Scan for the cell matching the given text and deliver its [X, Y] coordinate at center. 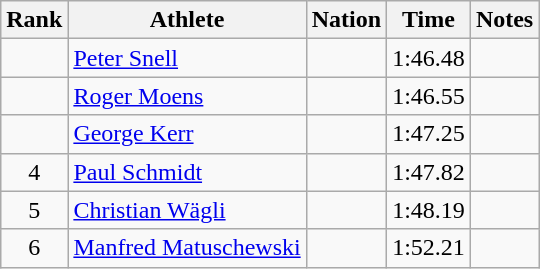
Christian Wägli [187, 210]
1:52.21 [429, 248]
Athlete [187, 20]
Roger Moens [187, 96]
Rank [34, 20]
1:47.82 [429, 172]
Time [429, 20]
1:47.25 [429, 134]
Nation [346, 20]
Peter Snell [187, 58]
1:48.19 [429, 210]
George Kerr [187, 134]
Notes [504, 20]
Paul Schmidt [187, 172]
5 [34, 210]
4 [34, 172]
Manfred Matuschewski [187, 248]
6 [34, 248]
1:46.55 [429, 96]
1:46.48 [429, 58]
